For the text-containing cell, return its midpoint in (x, y) coordinate format. 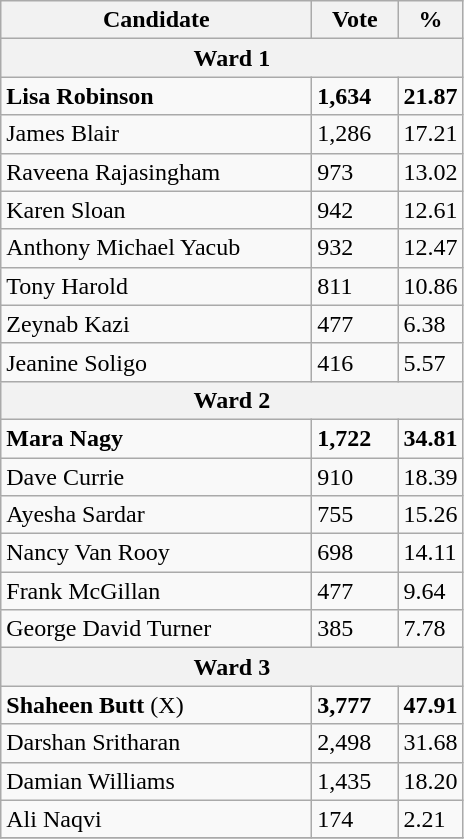
416 (355, 362)
18.20 (430, 781)
Dave Currie (156, 477)
Ayesha Sardar (156, 515)
12.47 (430, 248)
Tony Harold (156, 286)
James Blair (156, 134)
5.57 (430, 362)
Ward 2 (232, 400)
174 (355, 819)
Vote (355, 20)
1,286 (355, 134)
1,435 (355, 781)
18.39 (430, 477)
13.02 (430, 172)
942 (355, 210)
Lisa Robinson (156, 96)
17.21 (430, 134)
31.68 (430, 743)
Ward 3 (232, 667)
Raveena Rajasingham (156, 172)
George David Turner (156, 629)
1,722 (355, 438)
34.81 (430, 438)
12.61 (430, 210)
15.26 (430, 515)
10.86 (430, 286)
21.87 (430, 96)
Mara Nagy (156, 438)
973 (355, 172)
Ward 1 (232, 58)
Zeynab Kazi (156, 324)
14.11 (430, 553)
7.78 (430, 629)
Nancy Van Rooy (156, 553)
2.21 (430, 819)
9.64 (430, 591)
811 (355, 286)
Anthony Michael Yacub (156, 248)
6.38 (430, 324)
Ali Naqvi (156, 819)
1,634 (355, 96)
Frank McGillan (156, 591)
2,498 (355, 743)
Karen Sloan (156, 210)
Damian Williams (156, 781)
932 (355, 248)
385 (355, 629)
3,777 (355, 705)
Candidate (156, 20)
Jeanine Soligo (156, 362)
698 (355, 553)
910 (355, 477)
Shaheen Butt (X) (156, 705)
47.91 (430, 705)
% (430, 20)
Darshan Sritharan (156, 743)
755 (355, 515)
